Return (x, y) of the center of cell containing provided text 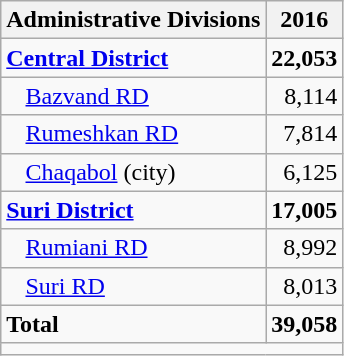
39,058 (304, 324)
Rumiani RD (134, 248)
22,053 (304, 58)
Central District (134, 58)
Rumeshkan RD (134, 134)
Total (134, 324)
17,005 (304, 210)
Chaqabol (city) (134, 172)
8,013 (304, 286)
8,114 (304, 96)
2016 (304, 20)
Administrative Divisions (134, 20)
Suri RD (134, 286)
Suri District (134, 210)
7,814 (304, 134)
Bazvand RD (134, 96)
8,992 (304, 248)
6,125 (304, 172)
